Extract the [x, y] coordinate from the center of the cell holding the provided text.  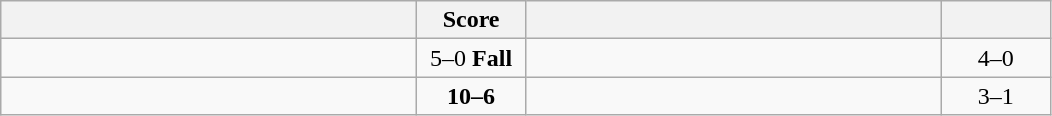
10–6 [472, 96]
3–1 [996, 96]
Score [472, 20]
4–0 [996, 58]
5–0 Fall [472, 58]
